Determine the (x, y) coordinate at the center of the cell enclosing the given text.  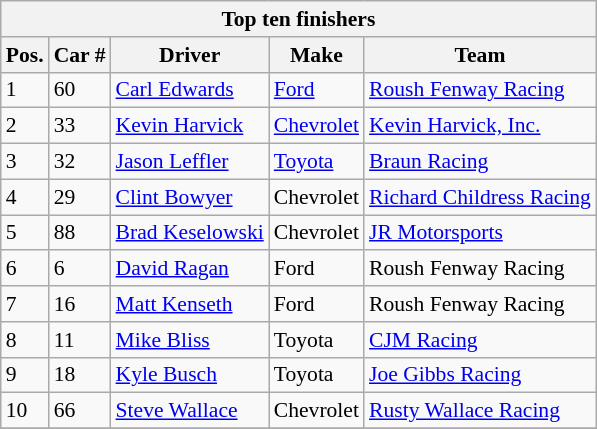
Make (316, 55)
Kevin Harvick, Inc. (480, 126)
2 (25, 126)
Pos. (25, 55)
1 (25, 90)
Matt Kenseth (190, 304)
Team (480, 55)
Jason Leffler (190, 162)
David Ragan (190, 269)
29 (80, 197)
7 (25, 304)
JR Motorsports (480, 233)
16 (80, 304)
4 (25, 197)
10 (25, 411)
9 (25, 375)
60 (80, 90)
Top ten finishers (298, 19)
18 (80, 375)
Braun Racing (480, 162)
Driver (190, 55)
Kevin Harvick (190, 126)
66 (80, 411)
Mike Bliss (190, 340)
Kyle Busch (190, 375)
Steve Wallace (190, 411)
88 (80, 233)
Clint Bowyer (190, 197)
11 (80, 340)
Carl Edwards (190, 90)
Richard Childress Racing (480, 197)
8 (25, 340)
Rusty Wallace Racing (480, 411)
33 (80, 126)
CJM Racing (480, 340)
Car # (80, 55)
3 (25, 162)
5 (25, 233)
32 (80, 162)
Brad Keselowski (190, 233)
Joe Gibbs Racing (480, 375)
